Output the [X, Y] coordinate of the center of the cell containing the given text.  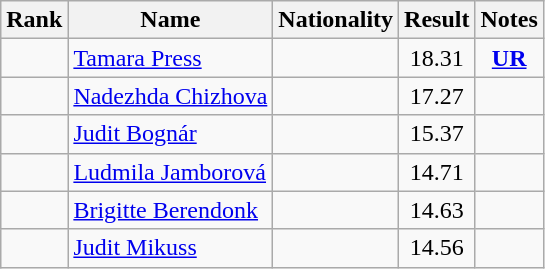
Ludmila Jamborová [170, 172]
14.56 [437, 248]
UR [509, 58]
Result [437, 20]
Notes [509, 20]
14.63 [437, 210]
18.31 [437, 58]
Nationality [336, 20]
17.27 [437, 96]
Judit Bognár [170, 134]
Tamara Press [170, 58]
14.71 [437, 172]
Rank [34, 20]
15.37 [437, 134]
Brigitte Berendonk [170, 210]
Name [170, 20]
Nadezhda Chizhova [170, 96]
Judit Mikuss [170, 248]
